Pinpoint the cell where the given text exists, returning its [X, Y] midpoint coordinate. 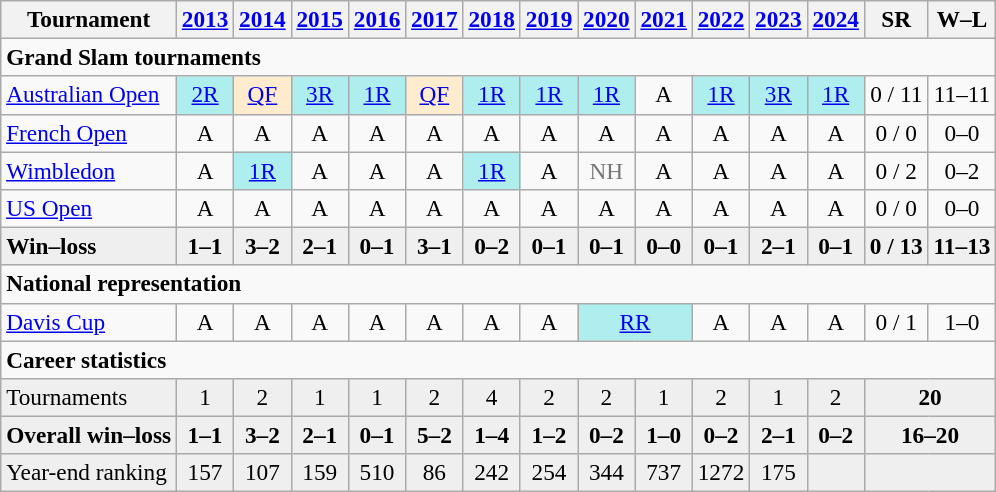
157 [204, 473]
1–2 [548, 435]
86 [434, 473]
737 [664, 473]
2022 [720, 19]
1–4 [492, 435]
Wimbledon [89, 170]
Davis Cup [89, 322]
Year-end ranking [89, 473]
0 / 13 [896, 246]
2024 [836, 19]
254 [548, 473]
2013 [204, 19]
Win–loss [89, 246]
0 / 11 [896, 95]
Tournament [89, 19]
3–1 [434, 246]
1272 [720, 473]
RR [636, 322]
Grand Slam tournaments [498, 57]
NH [606, 170]
0 / 1 [896, 322]
2018 [492, 19]
4 [492, 397]
0 / 2 [896, 170]
W–L [962, 19]
175 [778, 473]
510 [376, 473]
2015 [320, 19]
Career statistics [498, 359]
2019 [548, 19]
SR [896, 19]
11–11 [962, 95]
107 [262, 473]
11–13 [962, 246]
US Open [89, 208]
2023 [778, 19]
2016 [376, 19]
2020 [606, 19]
Australian Open [89, 95]
Overall win–loss [89, 435]
National representation [498, 284]
159 [320, 473]
20 [930, 397]
2014 [262, 19]
2021 [664, 19]
16–20 [930, 435]
242 [492, 473]
Tournaments [89, 397]
2R [204, 95]
344 [606, 473]
French Open [89, 133]
5–2 [434, 435]
2017 [434, 19]
